Capture the cell that displays the provided text and extract its (x, y) central coordinate. 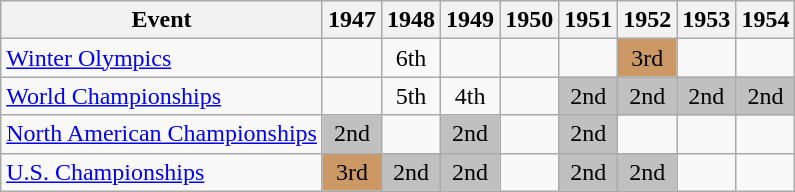
1948 (412, 20)
World Championships (162, 96)
1950 (530, 20)
1952 (648, 20)
1951 (588, 20)
6th (412, 58)
Winter Olympics (162, 58)
5th (412, 96)
1953 (706, 20)
4th (470, 96)
1947 (352, 20)
North American Championships (162, 134)
1954 (766, 20)
Event (162, 20)
U.S. Championships (162, 172)
1949 (470, 20)
